Detect which cell encompasses the target text, then output its (X, Y) center coordinate. 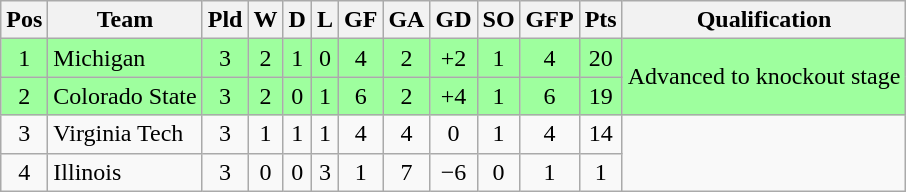
Virginia Tech (125, 134)
20 (600, 58)
Pos (24, 20)
Advanced to knockout stage (764, 77)
GFP (550, 20)
GD (454, 20)
SO (498, 20)
GF (360, 20)
+2 (454, 58)
Team (125, 20)
Illinois (125, 172)
Michigan (125, 58)
Pts (600, 20)
Colorado State (125, 96)
7 (406, 172)
Qualification (764, 20)
L (324, 20)
Pld (225, 20)
14 (600, 134)
+4 (454, 96)
D (297, 20)
19 (600, 96)
GA (406, 20)
W (266, 20)
−6 (454, 172)
